Identify which cell holds the provided text, then report its [x, y] central coordinate. 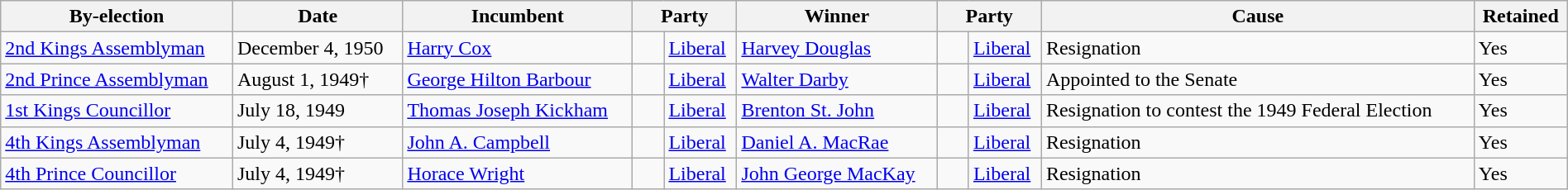
John George MacKay [837, 173]
1st Kings Councillor [117, 111]
December 4, 1950 [318, 48]
Brenton St. John [837, 111]
2nd Prince Assemblyman [117, 79]
Cause [1257, 17]
Resignation to contest the 1949 Federal Election [1257, 111]
4th Prince Councillor [117, 173]
August 1, 1949† [318, 79]
John A. Campbell [518, 142]
Incumbent [518, 17]
Walter Darby [837, 79]
Thomas Joseph Kickham [518, 111]
Daniel A. MacRae [837, 142]
Harry Cox [518, 48]
Winner [837, 17]
Appointed to the Senate [1257, 79]
Retained [1520, 17]
4th Kings Assemblyman [117, 142]
Horace Wright [518, 173]
George Hilton Barbour [518, 79]
By-election [117, 17]
Harvey Douglas [837, 48]
Date [318, 17]
2nd Kings Assemblyman [117, 48]
July 18, 1949 [318, 111]
